For the text-containing cell, return its midpoint in (X, Y) coordinate format. 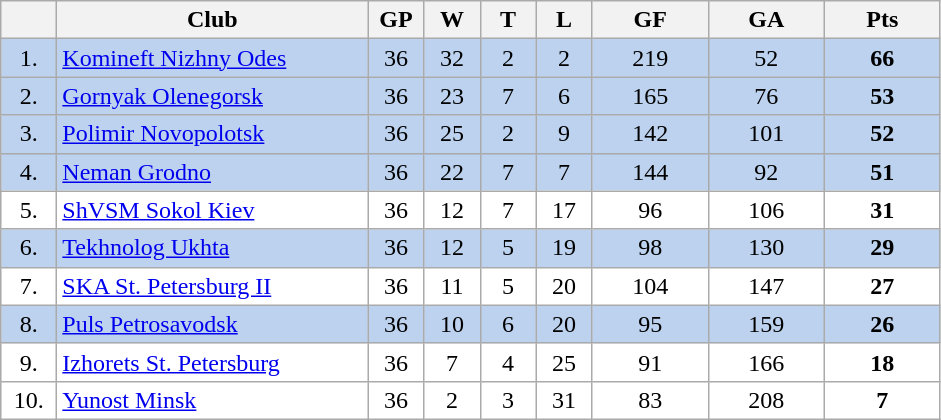
26 (882, 324)
159 (766, 324)
9 (564, 134)
10 (452, 324)
83 (650, 400)
4 (508, 362)
W (452, 20)
53 (882, 96)
22 (452, 172)
165 (650, 96)
104 (650, 286)
SKA St. Petersburg II (212, 286)
147 (766, 286)
Gornyak Olenegorsk (212, 96)
L (564, 20)
10. (29, 400)
166 (766, 362)
1. (29, 58)
GP (396, 20)
7. (29, 286)
32 (452, 58)
Komineft Nizhny Odes (212, 58)
92 (766, 172)
66 (882, 58)
11 (452, 286)
Club (212, 20)
2. (29, 96)
T (508, 20)
19 (564, 248)
101 (766, 134)
9. (29, 362)
76 (766, 96)
29 (882, 248)
Neman Grodno (212, 172)
23 (452, 96)
130 (766, 248)
17 (564, 210)
98 (650, 248)
Pts (882, 20)
208 (766, 400)
18 (882, 362)
91 (650, 362)
Polimir Novopolotsk (212, 134)
GF (650, 20)
106 (766, 210)
Puls Petrosavodsk (212, 324)
4. (29, 172)
27 (882, 286)
Tekhnolog Ukhta (212, 248)
96 (650, 210)
95 (650, 324)
Yunost Minsk (212, 400)
142 (650, 134)
3 (508, 400)
5. (29, 210)
144 (650, 172)
219 (650, 58)
GA (766, 20)
ShVSM Sokol Kiev (212, 210)
8. (29, 324)
Izhorets St. Petersburg (212, 362)
6. (29, 248)
3. (29, 134)
51 (882, 172)
